Return [X, Y] of the center of cell containing provided text 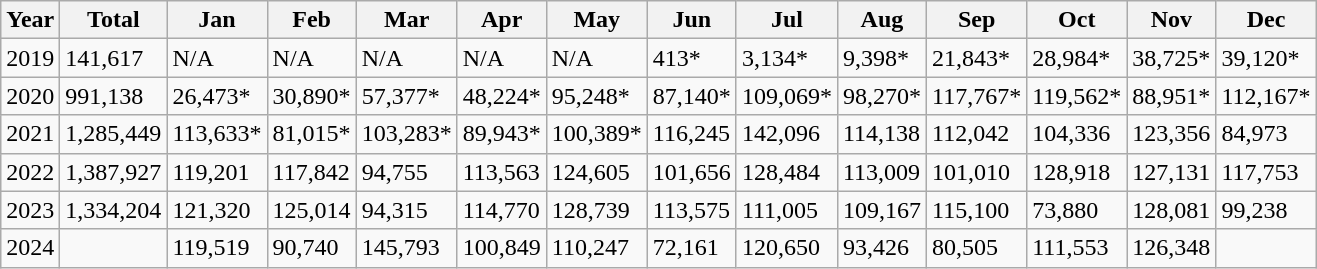
115,100 [976, 210]
84,973 [1266, 134]
Apr [502, 20]
141,617 [114, 58]
117,767* [976, 96]
117,753 [1266, 172]
1,285,449 [114, 134]
Jun [692, 20]
Nov [1172, 20]
72,161 [692, 248]
98,270* [882, 96]
39,120* [1266, 58]
38,725* [1172, 58]
2024 [30, 248]
100,849 [502, 248]
991,138 [114, 96]
Aug [882, 20]
112,042 [976, 134]
142,096 [786, 134]
2023 [30, 210]
121,320 [217, 210]
126,348 [1172, 248]
111,005 [786, 210]
99,238 [1266, 210]
116,245 [692, 134]
117,842 [312, 172]
21,843* [976, 58]
30,890* [312, 96]
Sep [976, 20]
413* [692, 58]
88,951* [1172, 96]
145,793 [406, 248]
48,224* [502, 96]
127,131 [1172, 172]
114,138 [882, 134]
128,918 [1077, 172]
95,248* [596, 96]
120,650 [786, 248]
100,389* [596, 134]
28,984* [1077, 58]
Mar [406, 20]
57,377* [406, 96]
93,426 [882, 248]
104,336 [1077, 134]
114,770 [502, 210]
113,009 [882, 172]
Dec [1266, 20]
119,562* [1077, 96]
123,356 [1172, 134]
113,563 [502, 172]
113,633* [217, 134]
26,473* [217, 96]
103,283* [406, 134]
81,015* [312, 134]
80,505 [976, 248]
113,575 [692, 210]
124,605 [596, 172]
2021 [30, 134]
Oct [1077, 20]
Year [30, 20]
1,334,204 [114, 210]
128,081 [1172, 210]
94,315 [406, 210]
110,247 [596, 248]
2020 [30, 96]
73,880 [1077, 210]
1,387,927 [114, 172]
2019 [30, 58]
94,755 [406, 172]
89,943* [502, 134]
Jul [786, 20]
119,519 [217, 248]
Total [114, 20]
101,010 [976, 172]
109,167 [882, 210]
111,553 [1077, 248]
125,014 [312, 210]
3,134* [786, 58]
119,201 [217, 172]
May [596, 20]
Jan [217, 20]
112,167* [1266, 96]
9,398* [882, 58]
128,739 [596, 210]
128,484 [786, 172]
90,740 [312, 248]
2022 [30, 172]
101,656 [692, 172]
109,069* [786, 96]
87,140* [692, 96]
Feb [312, 20]
